Find where the given text appears and provide that cell's center as (x, y) coordinate. 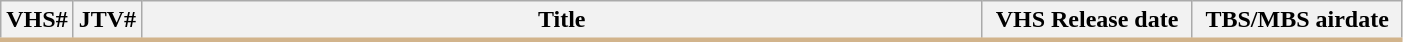
JTV# (107, 21)
Title (562, 21)
TBS/MBS airdate (1297, 21)
VHS Release date (1087, 21)
VHS# (37, 21)
